Output the (x, y) coordinate of the center of the cell containing the given text.  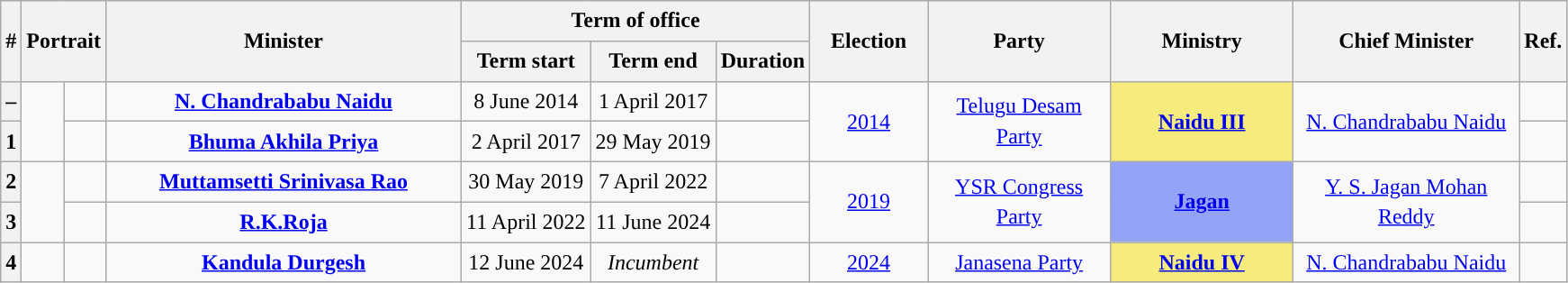
Naidu III (1203, 121)
30 May 2019 (527, 182)
11 June 2024 (653, 222)
8 June 2014 (527, 101)
Jagan (1203, 202)
29 May 2019 (653, 142)
Term of office (635, 22)
1 April 2017 (653, 101)
YSR Congress Party (1019, 202)
2014 (870, 121)
Term end (653, 61)
Duration (762, 61)
Ref. (1543, 41)
Incumbent (653, 263)
2024 (870, 263)
Party (1019, 41)
Term start (527, 61)
7 April 2022 (653, 182)
Minister (283, 41)
Chief Minister (1406, 41)
Bhuma Akhila Priya (283, 142)
Ministry (1203, 41)
Muttamsetti Srinivasa Rao (283, 182)
3 (11, 222)
Y. S. Jagan Mohan Reddy (1406, 202)
Naidu IV (1203, 263)
1 (11, 142)
4 (11, 263)
11 April 2022 (527, 222)
12 June 2024 (527, 263)
Janasena Party (1019, 263)
Kandula Durgesh (283, 263)
2 (11, 182)
Election (870, 41)
Portrait (64, 41)
– (11, 101)
R.K.Roja (283, 222)
Telugu Desam Party (1019, 121)
2 April 2017 (527, 142)
2019 (870, 202)
# (11, 41)
